Detect which cell encompasses the target text, then output its (X, Y) center coordinate. 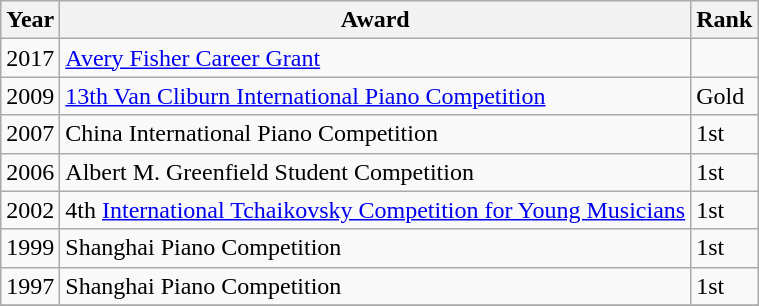
2002 (30, 210)
1999 (30, 248)
1997 (30, 286)
2006 (30, 172)
2007 (30, 134)
Albert M. Greenfield Student Competition (376, 172)
4th International Tchaikovsky Competition for Young Musicians (376, 210)
2009 (30, 96)
China International Piano Competition (376, 134)
Award (376, 20)
Rank (724, 20)
13th Van Cliburn International Piano Competition (376, 96)
Year (30, 20)
Avery Fisher Career Grant (376, 58)
2017 (30, 58)
Gold (724, 96)
